Capture the cell that displays the provided text and extract its [x, y] central coordinate. 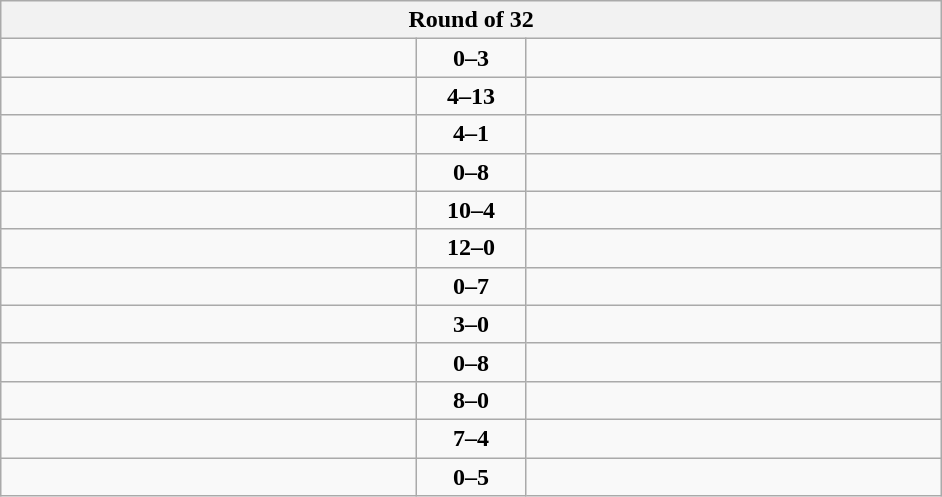
8–0 [472, 400]
4–13 [472, 96]
7–4 [472, 438]
4–1 [472, 134]
10–4 [472, 210]
12–0 [472, 248]
Round of 32 [472, 20]
0–5 [472, 477]
0–3 [472, 58]
3–0 [472, 324]
0–7 [472, 286]
